Return (X, Y) of the center of cell containing provided text 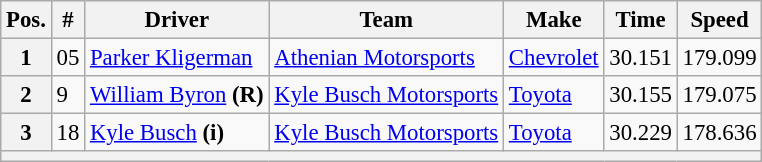
Pos. (26, 20)
05 (68, 58)
9 (68, 95)
30.151 (640, 58)
1 (26, 58)
30.229 (640, 133)
2 (26, 95)
Speed (720, 20)
Make (554, 20)
Athenian Motorsports (386, 58)
Time (640, 20)
179.099 (720, 58)
30.155 (640, 95)
Kyle Busch (i) (177, 133)
Chevrolet (554, 58)
Team (386, 20)
3 (26, 133)
179.075 (720, 95)
William Byron (R) (177, 95)
178.636 (720, 133)
Driver (177, 20)
Parker Kligerman (177, 58)
18 (68, 133)
# (68, 20)
